Scan for the cell matching the given text and deliver its (x, y) coordinate at center. 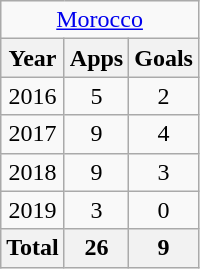
2016 (33, 96)
Morocco (100, 20)
Year (33, 58)
2017 (33, 134)
Total (33, 248)
26 (96, 248)
2 (164, 96)
Apps (96, 58)
5 (96, 96)
0 (164, 210)
2019 (33, 210)
Goals (164, 58)
2018 (33, 172)
4 (164, 134)
